Provide the [X, Y] coordinate of the cell's center where the given text is located.  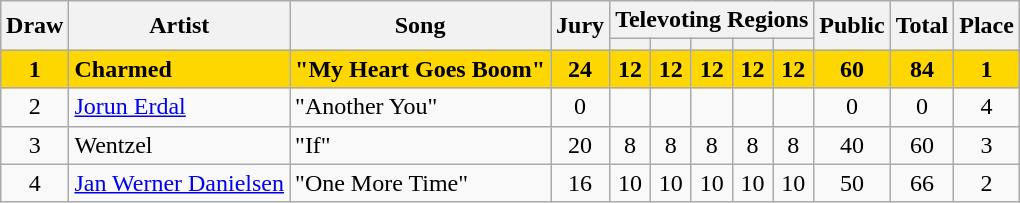
"If" [420, 145]
Place [987, 26]
24 [580, 69]
Jan Werner Danielsen [180, 183]
"My Heart Goes Boom" [420, 69]
Total [922, 26]
Song [420, 26]
Charmed [180, 69]
"One More Time" [420, 183]
66 [922, 183]
40 [852, 145]
Artist [180, 26]
Jury [580, 26]
16 [580, 183]
Jorun Erdal [180, 107]
"Another You" [420, 107]
Public [852, 26]
Draw [35, 26]
Televoting Regions [712, 20]
Wentzel [180, 145]
50 [852, 183]
20 [580, 145]
84 [922, 69]
